Determine the (x, y) coordinate at the center of the cell enclosing the given text.  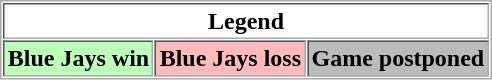
Blue Jays win (78, 58)
Blue Jays loss (230, 58)
Legend (246, 21)
Game postponed (398, 58)
